Detect which cell encompasses the target text, then output its [X, Y] center coordinate. 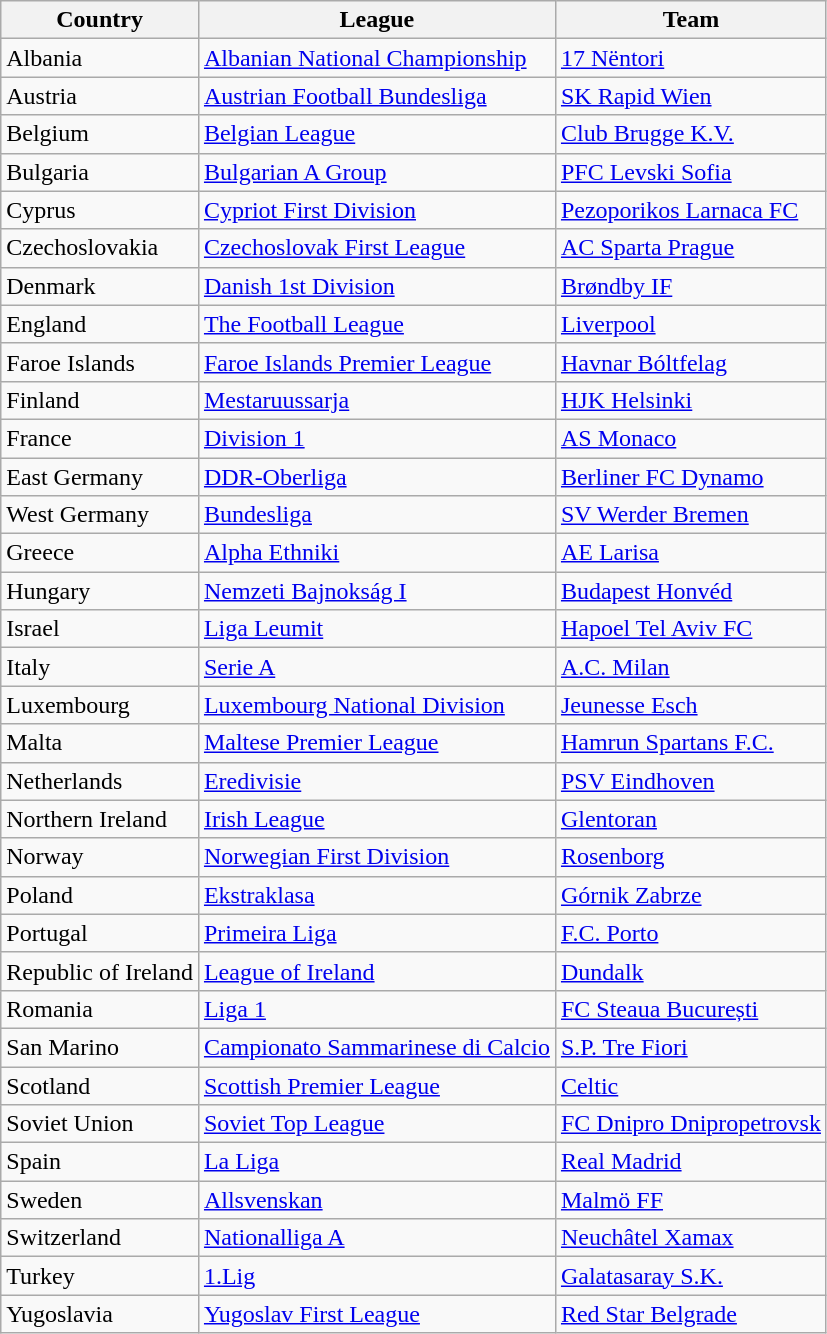
Nationalliga A [376, 1238]
Turkey [100, 1276]
Spain [100, 1162]
Belgian League [376, 134]
Cyprus [100, 210]
League of Ireland [376, 971]
PSV Eindhoven [690, 781]
AS Monaco [690, 438]
A.C. Milan [690, 667]
S.P. Tre Fiori [690, 1047]
HJK Helsinki [690, 400]
Mestaruussarja [376, 400]
Czechoslovakia [100, 248]
England [100, 324]
Rosenborg [690, 857]
Serie A [376, 667]
Górnik Zabrze [690, 895]
Cypriot First Division [376, 210]
Jeunesse Esch [690, 705]
Faroe Islands [100, 362]
Danish 1st Division [376, 286]
F.C. Porto [690, 933]
SK Rapid Wien [690, 96]
FC Dnipro Dnipropetrovsk [690, 1124]
France [100, 438]
Czechoslovak First League [376, 248]
Liverpool [690, 324]
Pezoporikos Larnaca FC [690, 210]
Galatasaray S.K. [690, 1276]
Albania [100, 58]
Northern Ireland [100, 819]
League [376, 20]
Real Madrid [690, 1162]
Club Brugge K.V. [690, 134]
Finland [100, 400]
Bulgarian A Group [376, 172]
Division 1 [376, 438]
Dundalk [690, 971]
FC Steaua București [690, 1009]
Republic of Ireland [100, 971]
AC Sparta Prague [690, 248]
Portugal [100, 933]
Alpha Ethniki [376, 553]
Budapest Honvéd [690, 591]
Luxembourg National Division [376, 705]
Team [690, 20]
Celtic [690, 1085]
Havnar Bóltfelag [690, 362]
Scotland [100, 1085]
Neuchâtel Xamax [690, 1238]
SV Werder Bremen [690, 515]
East Germany [100, 477]
Albanian National Championship [376, 58]
Sweden [100, 1200]
PFC Levski Sofia [690, 172]
1.Lig [376, 1276]
Nemzeti Bajnokság I [376, 591]
Netherlands [100, 781]
The Football League [376, 324]
Belgium [100, 134]
Romania [100, 1009]
West Germany [100, 515]
Irish League [376, 819]
Berliner FC Dynamo [690, 477]
Austrian Football Bundesliga [376, 96]
Brøndby IF [690, 286]
La Liga [376, 1162]
Austria [100, 96]
San Marino [100, 1047]
Hungary [100, 591]
Faroe Islands Premier League [376, 362]
Hapoel Tel Aviv FC [690, 629]
Bundesliga [376, 515]
Switzerland [100, 1238]
17 Nëntori [690, 58]
Bulgaria [100, 172]
Allsvenskan [376, 1200]
Norway [100, 857]
Ekstraklasa [376, 895]
Norwegian First Division [376, 857]
AE Larisa [690, 553]
Yugoslavia [100, 1314]
Hamrun Spartans F.C. [690, 743]
Greece [100, 553]
Campionato Sammarinese di Calcio [376, 1047]
Liga Leumit [376, 629]
Maltese Premier League [376, 743]
Scottish Premier League [376, 1085]
Red Star Belgrade [690, 1314]
Soviet Union [100, 1124]
Malmö FF [690, 1200]
Primeira Liga [376, 933]
Luxembourg [100, 705]
Yugoslav First League [376, 1314]
Malta [100, 743]
Denmark [100, 286]
Poland [100, 895]
Soviet Top League [376, 1124]
Liga 1 [376, 1009]
Glentoran [690, 819]
DDR-Oberliga [376, 477]
Country [100, 20]
Eredivisie [376, 781]
Italy [100, 667]
Israel [100, 629]
